For the text-containing cell, return its midpoint in [x, y] coordinate format. 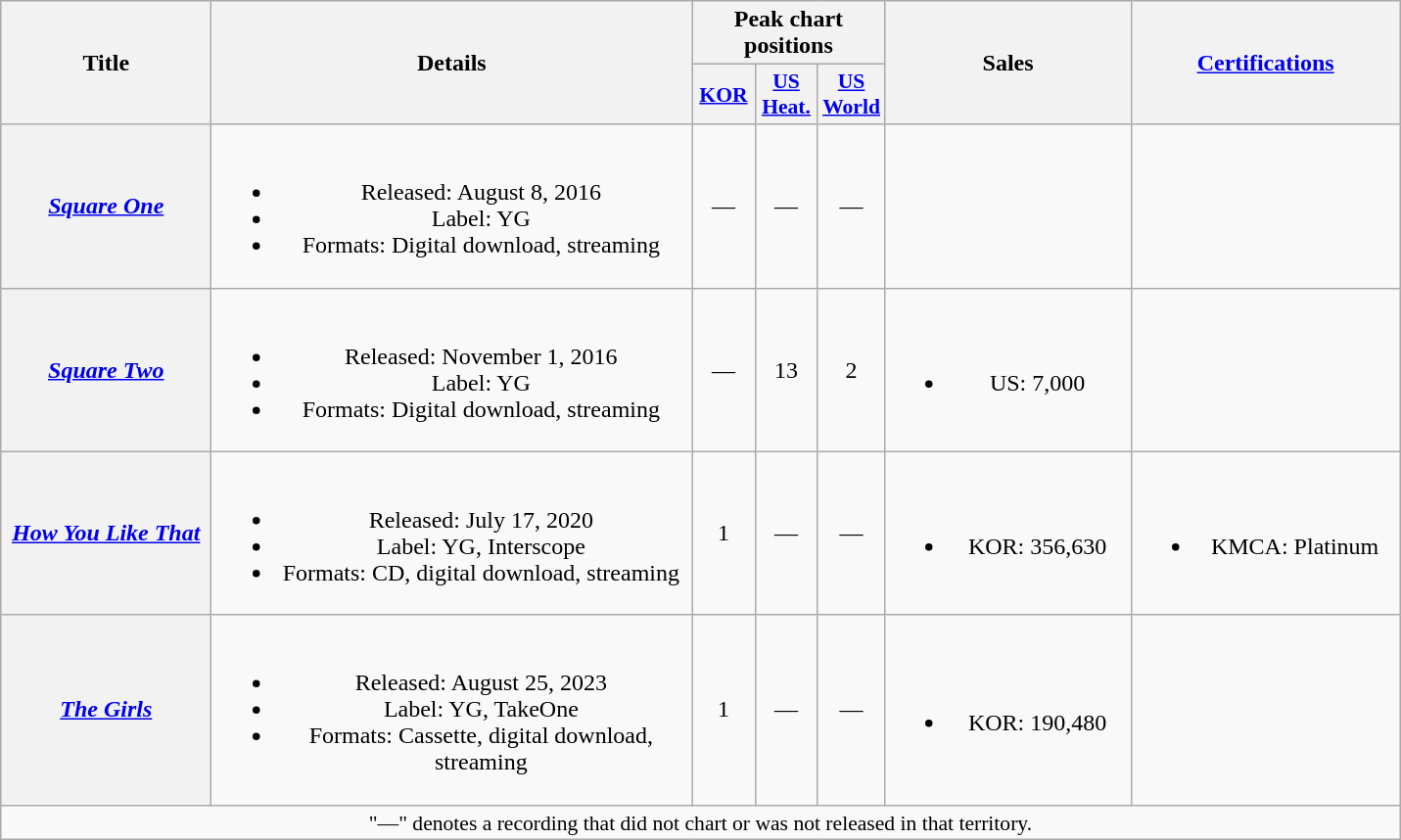
Peak chart positions [789, 33]
Sales [1008, 63]
KOR: 356,630 [1008, 533]
Square One [106, 206]
KOR: 190,480 [1008, 710]
KMCA: Platinum [1265, 533]
US: 7,000 [1008, 370]
Certifications [1265, 63]
How You Like That [106, 533]
The Girls [106, 710]
Title [106, 63]
"—" denotes a recording that did not chart or was not released in that territory. [701, 822]
Released: August 8, 2016Label: YGFormats: Digital download, streaming [452, 206]
KOR [724, 94]
Details [452, 63]
Square Two [106, 370]
2 [852, 370]
Released: July 17, 2020Label: YG, InterscopeFormats: CD, digital download, streaming [452, 533]
USHeat. [786, 94]
Released: November 1, 2016Label: YGFormats: Digital download, streaming [452, 370]
Released: August 25, 2023Label: YG, TakeOneFormats: Cassette, digital download, streaming [452, 710]
13 [786, 370]
USWorld [852, 94]
